Pinpoint the cell where the given text exists, returning its [x, y] midpoint coordinate. 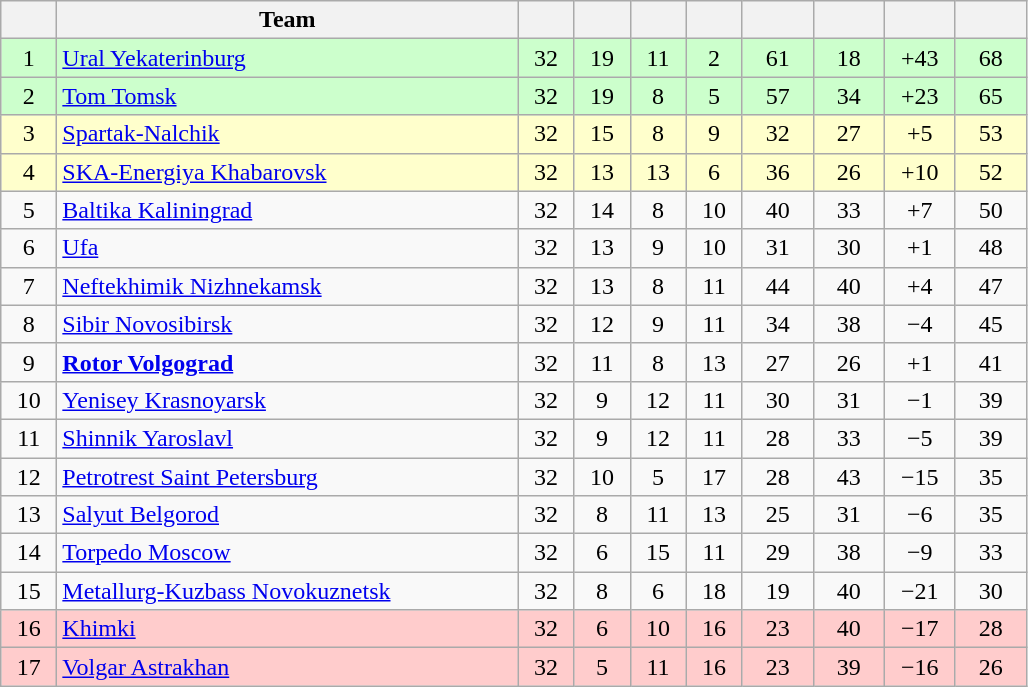
−21 [920, 591]
−4 [920, 324]
68 [990, 58]
Baltika Kaliningrad [288, 210]
61 [778, 58]
53 [990, 134]
57 [778, 96]
65 [990, 96]
−9 [920, 553]
45 [990, 324]
−1 [920, 400]
Petrotrest Saint Petersburg [288, 477]
7 [29, 286]
1 [29, 58]
43 [848, 477]
Ufa [288, 248]
+43 [920, 58]
Tom Tomsk [288, 96]
48 [990, 248]
Team [288, 20]
+5 [920, 134]
Khimki [288, 629]
Salyut Belgorod [288, 515]
Metallurg-Kuzbass Novokuznetsk [288, 591]
−6 [920, 515]
+23 [920, 96]
SKA-Energiya Khabarovsk [288, 172]
−15 [920, 477]
Torpedo Moscow [288, 553]
+7 [920, 210]
−17 [920, 629]
47 [990, 286]
3 [29, 134]
Spartak-Nalchik [288, 134]
50 [990, 210]
36 [778, 172]
Volgar Astrakhan [288, 667]
+10 [920, 172]
44 [778, 286]
Neftekhimik Nizhnekamsk [288, 286]
25 [778, 515]
52 [990, 172]
−16 [920, 667]
+4 [920, 286]
Rotor Volgograd [288, 362]
29 [778, 553]
Shinnik Yaroslavl [288, 438]
Ural Yekaterinburg [288, 58]
Sibir Novosibirsk [288, 324]
−5 [920, 438]
4 [29, 172]
41 [990, 362]
Yenisey Krasnoyarsk [288, 400]
